Scan for the cell matching the given text and deliver its [x, y] coordinate at center. 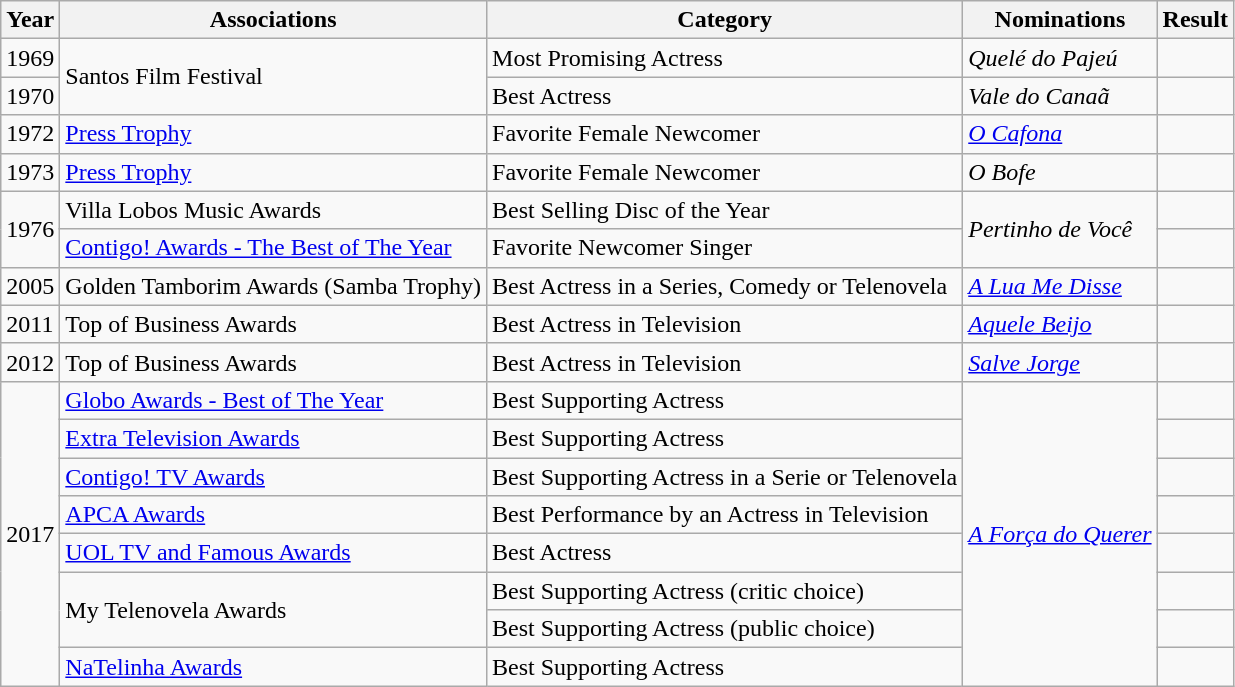
Most Promising Actress [725, 58]
Category [725, 20]
Salve Jorge [1060, 362]
Aquele Beijo [1060, 324]
Vale do Canaã [1060, 96]
1972 [30, 134]
1969 [30, 58]
Globo Awards - Best of The Year [274, 400]
Contigo! Awards - The Best of The Year [274, 248]
1970 [30, 96]
1976 [30, 229]
Pertinho de Você [1060, 229]
Best Selling Disc of the Year [725, 210]
A Lua Me Disse [1060, 286]
APCA Awards [274, 515]
Year [30, 20]
Result [1195, 20]
Santos Film Festival [274, 77]
UOL TV and Famous Awards [274, 553]
2011 [30, 324]
Best Supporting Actress in a Serie or Telenovela [725, 477]
Favorite Newcomer Singer [725, 248]
Villa Lobos Music Awards [274, 210]
My Telenovela Awards [274, 610]
Associations [274, 20]
O Cafona [1060, 134]
Contigo! TV Awards [274, 477]
NaTelinha Awards [274, 667]
Nominations [1060, 20]
Best Supporting Actress (critic choice) [725, 591]
Best Supporting Actress (public choice) [725, 629]
Best Performance by an Actress in Television [725, 515]
2017 [30, 533]
2005 [30, 286]
2012 [30, 362]
Golden Tamborim Awards (Samba Trophy) [274, 286]
1973 [30, 172]
Quelé do Pajeú [1060, 58]
Extra Television Awards [274, 438]
A Força do Querer [1060, 533]
O Bofe [1060, 172]
Best Actress in a Series, Comedy or Telenovela [725, 286]
